Capture the cell that displays the provided text and extract its (X, Y) central coordinate. 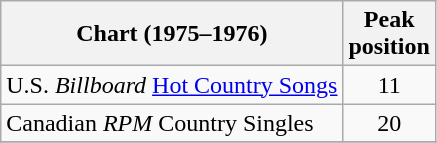
11 (389, 85)
Chart (1975–1976) (172, 34)
Peakposition (389, 34)
Canadian RPM Country Singles (172, 123)
20 (389, 123)
U.S. Billboard Hot Country Songs (172, 85)
